Locate the cell with the specified text and output its (X, Y) center coordinate. 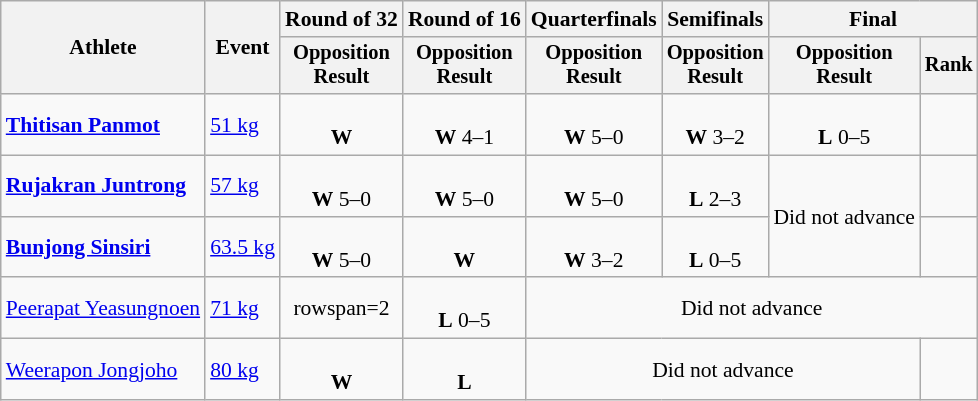
Rujakran Juntrong (103, 186)
71 kg (242, 308)
Final (872, 19)
51 kg (242, 124)
Round of 32 (342, 19)
rowspan=2 (342, 308)
Quarterfinals (594, 19)
57 kg (242, 186)
Peerapat Yeasungnoen (103, 308)
80 kg (242, 370)
Event (242, 48)
Athlete (103, 48)
L 2–3 (716, 186)
Rank (949, 66)
W 4–1 (464, 124)
Thitisan Panmot (103, 124)
L (464, 370)
Semifinals (716, 19)
63.5 kg (242, 248)
Weerapon Jongjoho (103, 370)
Bunjong Sinsiri (103, 248)
Round of 16 (464, 19)
